Scan for the cell matching the given text and deliver its [X, Y] coordinate at center. 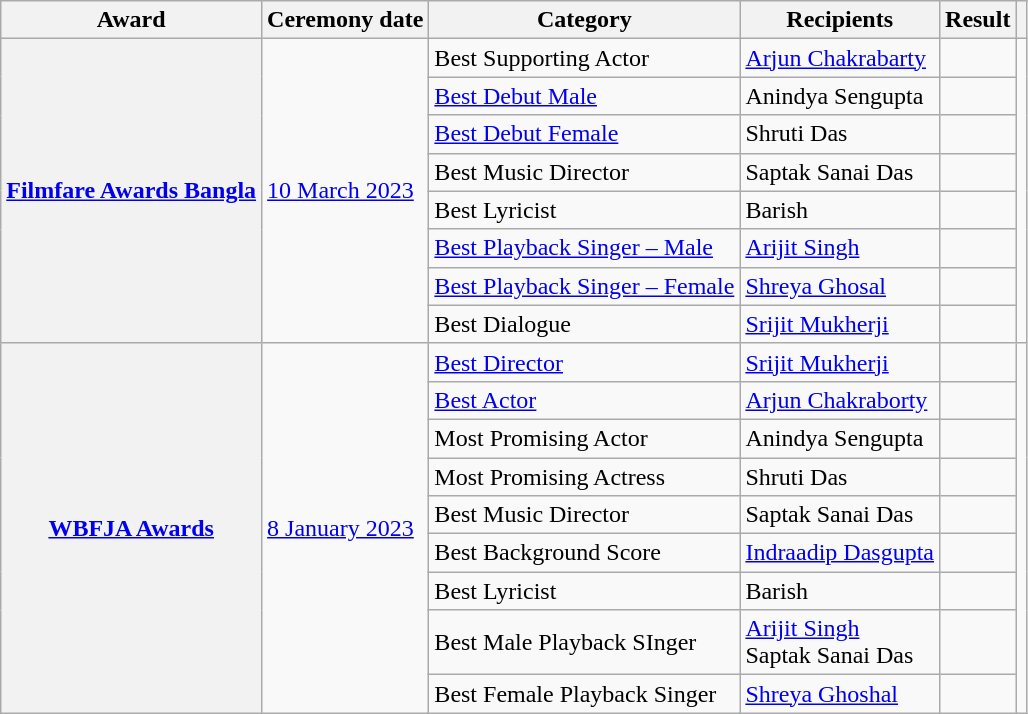
Best Playback Singer – Male [584, 248]
Filmfare Awards Bangla [132, 191]
Indraadip Dasgupta [840, 553]
Best Actor [584, 400]
Arijit Singh Saptak Sanai Das [840, 642]
Result [978, 20]
Best Male Playback SInger [584, 642]
Ceremony date [346, 20]
Recipients [840, 20]
Best Background Score [584, 553]
Best Director [584, 362]
WBFJA Awards [132, 528]
Arjun Chakrabarty [840, 58]
Best Female Playback Singer [584, 694]
Most Promising Actress [584, 477]
Best Supporting Actor [584, 58]
8 January 2023 [346, 528]
Award [132, 20]
Best Debut Male [584, 96]
10 March 2023 [346, 191]
Category [584, 20]
Arijit Singh [840, 248]
Shreya Ghoshal [840, 694]
Shreya Ghosal [840, 286]
Most Promising Actor [584, 438]
Best Dialogue [584, 324]
Best Playback Singer – Female [584, 286]
Arjun Chakraborty [840, 400]
Best Debut Female [584, 134]
